Return [X, Y] of the center of cell containing provided text 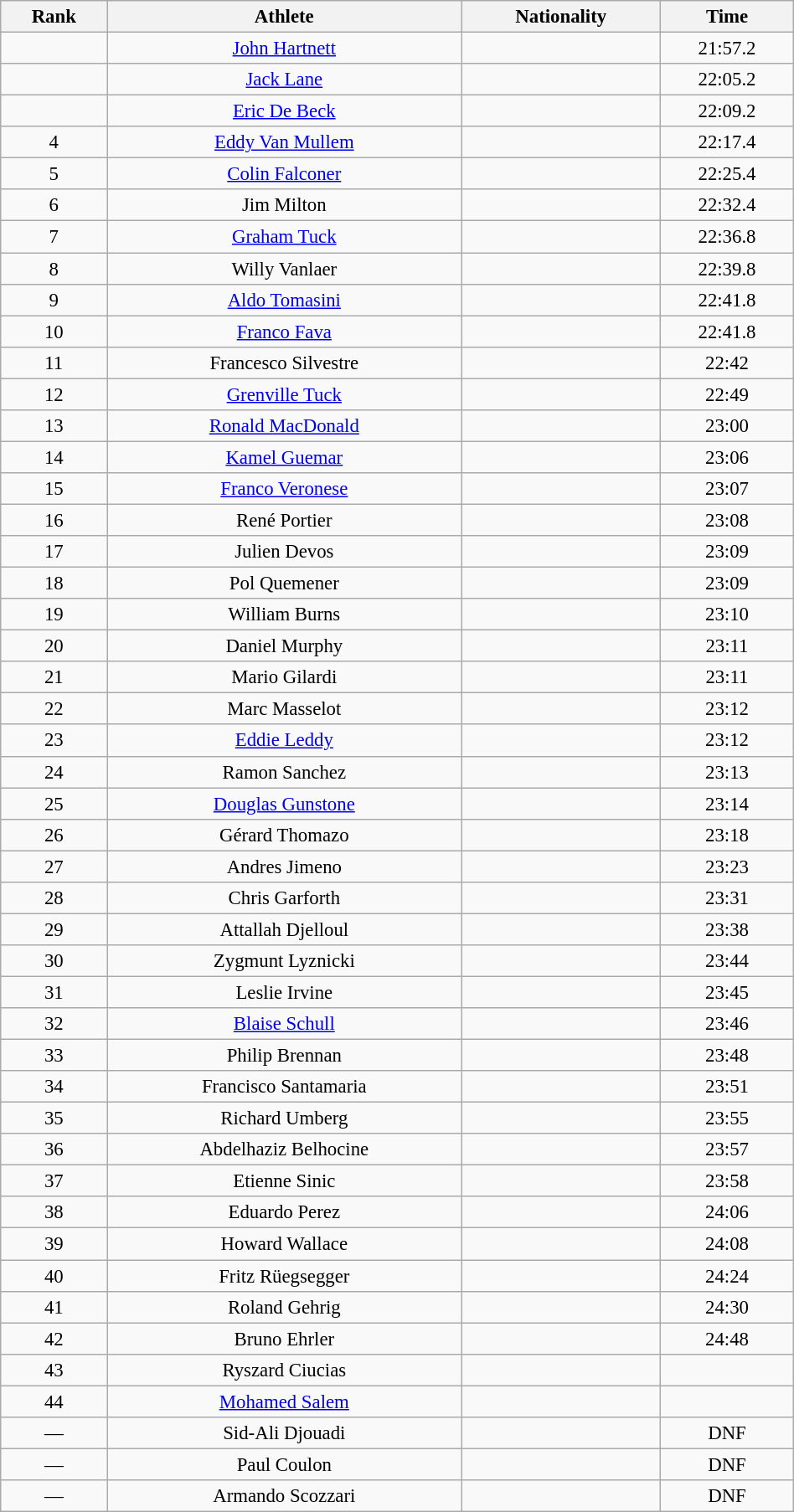
Willy Vanlaer [285, 269]
22:39.8 [727, 269]
14 [54, 457]
Eric De Beck [285, 111]
43 [54, 1370]
29 [54, 929]
4 [54, 142]
René Portier [285, 520]
23:14 [727, 804]
William Burns [285, 615]
Blaise Schull [285, 1024]
24:08 [727, 1244]
23:55 [727, 1119]
20 [54, 646]
Francesco Silvestre [285, 363]
Chris Garforth [285, 898]
22:42 [727, 363]
Francisco Santamaria [285, 1087]
24:06 [727, 1213]
44 [54, 1401]
7 [54, 237]
22 [54, 709]
21:57.2 [727, 49]
23:06 [727, 457]
Douglas Gunstone [285, 804]
10 [54, 332]
Ronald MacDonald [285, 426]
24:30 [727, 1307]
Philip Brennan [285, 1056]
Graham Tuck [285, 237]
13 [54, 426]
22:25.4 [727, 174]
Mario Gilardi [285, 677]
15 [54, 489]
Leslie Irvine [285, 992]
5 [54, 174]
27 [54, 867]
Daniel Murphy [285, 646]
Eddy Van Mullem [285, 142]
Franco Veronese [285, 489]
23:46 [727, 1024]
39 [54, 1244]
28 [54, 898]
23:57 [727, 1149]
Ramon Sanchez [285, 772]
19 [54, 615]
Bruno Ehrler [285, 1339]
35 [54, 1119]
24 [54, 772]
Etienne Sinic [285, 1181]
Aldo Tomasini [285, 300]
Jack Lane [285, 80]
21 [54, 677]
Grenville Tuck [285, 394]
Gérard Thomazo [285, 835]
Kamel Guemar [285, 457]
16 [54, 520]
John Hartnett [285, 49]
Pol Quemener [285, 584]
11 [54, 363]
Julien Devos [285, 552]
23:07 [727, 489]
23:31 [727, 898]
34 [54, 1087]
23:18 [727, 835]
25 [54, 804]
Colin Falconer [285, 174]
Paul Coulon [285, 1464]
30 [54, 961]
6 [54, 205]
Athlete [285, 17]
Mohamed Salem [285, 1401]
Howard Wallace [285, 1244]
Eddie Leddy [285, 741]
17 [54, 552]
Roland Gehrig [285, 1307]
23:51 [727, 1087]
Eduardo Perez [285, 1213]
23:00 [727, 426]
36 [54, 1149]
40 [54, 1276]
37 [54, 1181]
Fritz Rüegsegger [285, 1276]
24:24 [727, 1276]
22:05.2 [727, 80]
23:23 [727, 867]
Andres Jimeno [285, 867]
32 [54, 1024]
23:58 [727, 1181]
23:13 [727, 772]
Marc Masselot [285, 709]
22:36.8 [727, 237]
38 [54, 1213]
31 [54, 992]
Richard Umberg [285, 1119]
Sid-Ali Djouadi [285, 1433]
18 [54, 584]
23 [54, 741]
Nationality [561, 17]
23:45 [727, 992]
23:10 [727, 615]
Attallah Djelloul [285, 929]
Franco Fava [285, 332]
12 [54, 394]
Ryszard Ciucias [285, 1370]
9 [54, 300]
22:09.2 [727, 111]
Armando Scozzari [285, 1496]
23:48 [727, 1056]
41 [54, 1307]
8 [54, 269]
Time [727, 17]
23:44 [727, 961]
26 [54, 835]
Zygmunt Lyznicki [285, 961]
22:32.4 [727, 205]
22:17.4 [727, 142]
23:08 [727, 520]
Rank [54, 17]
33 [54, 1056]
24:48 [727, 1339]
Abdelhaziz Belhocine [285, 1149]
22:49 [727, 394]
Jim Milton [285, 205]
42 [54, 1339]
23:38 [727, 929]
